Output the (x, y) coordinate of the center of the cell containing the given text.  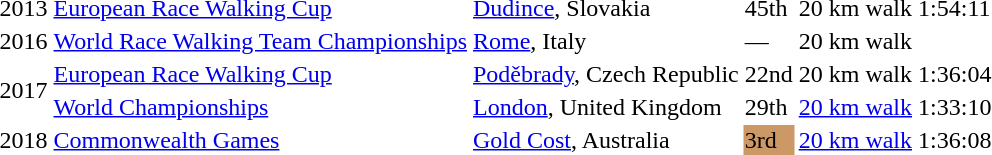
European Race Walking Cup (260, 74)
Poděbrady, Czech Republic (606, 74)
Commonwealth Games (260, 140)
Rome, Italy (606, 41)
World Race Walking Team Championships (260, 41)
3rd (768, 140)
— (768, 41)
22nd (768, 74)
29th (768, 107)
London, United Kingdom (606, 107)
World Championships (260, 107)
Gold Cost, Australia (606, 140)
